Search for the cell housing the specified text and yield its (x, y) center coordinate. 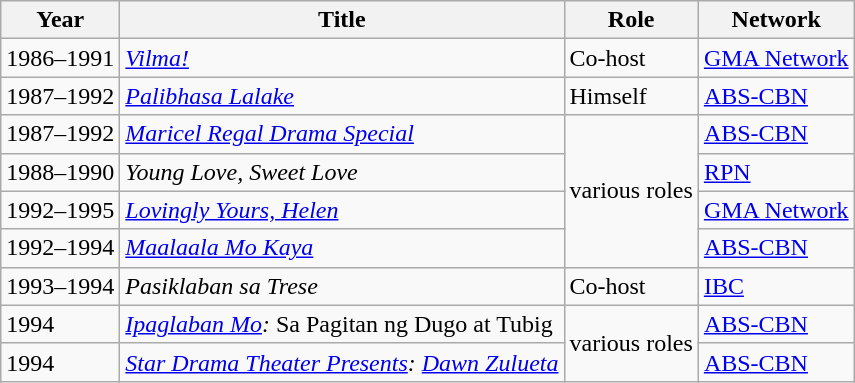
Maalaala Mo Kaya (342, 248)
Palibhasa Lalake (342, 96)
Year (60, 20)
Himself (631, 96)
Title (342, 20)
1986–1991 (60, 58)
1993–1994 (60, 286)
1992–1995 (60, 210)
Lovingly Yours, Helen (342, 210)
1988–1990 (60, 172)
Role (631, 20)
Network (776, 20)
IBC (776, 286)
Young Love, Sweet Love (342, 172)
Pasiklaban sa Trese (342, 286)
RPN (776, 172)
1992–1994 (60, 248)
Vilma! (342, 58)
Maricel Regal Drama Special (342, 134)
Star Drama Theater Presents: Dawn Zulueta (342, 362)
Ipaglaban Mo: Sa Pagitan ng Dugo at Tubig (342, 324)
